Output the (X, Y) coordinate of the center of the cell containing the given text.  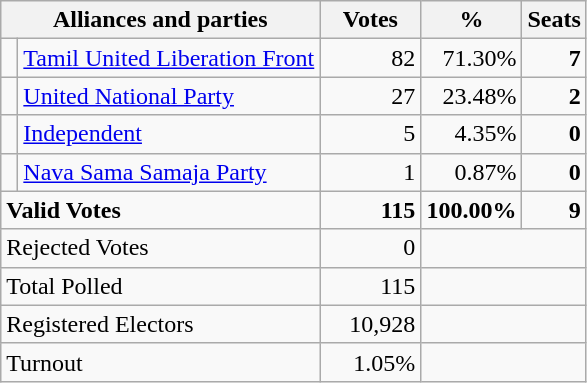
Alliances and parties (160, 20)
82 (370, 58)
27 (370, 96)
Turnout (160, 362)
7 (554, 58)
100.00% (472, 210)
2 (554, 96)
Seats (554, 20)
Independent (169, 134)
Tamil United Liberation Front (169, 58)
4.35% (472, 134)
Total Polled (160, 286)
Votes (370, 20)
0.87% (472, 172)
1 (370, 172)
71.30% (472, 58)
23.48% (472, 96)
5 (370, 134)
Nava Sama Samaja Party (169, 172)
Rejected Votes (160, 248)
9 (554, 210)
United National Party (169, 96)
Registered Electors (160, 324)
% (472, 20)
1.05% (370, 362)
10,928 (370, 324)
Valid Votes (160, 210)
